Output the [x, y] coordinate of the center of the cell containing the given text.  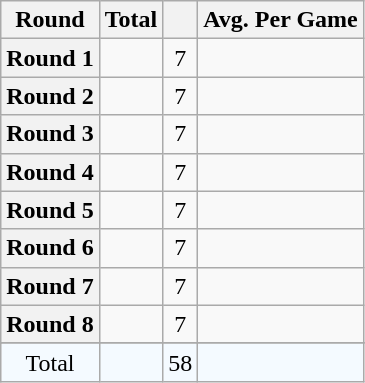
Round [50, 20]
Round 2 [50, 96]
Round 4 [50, 172]
Avg. Per Game [280, 20]
Round 1 [50, 58]
58 [180, 362]
Round 5 [50, 210]
Round 7 [50, 286]
Round 8 [50, 324]
Round 3 [50, 134]
Round 6 [50, 248]
